Output the (X, Y) coordinate of the center of the cell containing the given text.  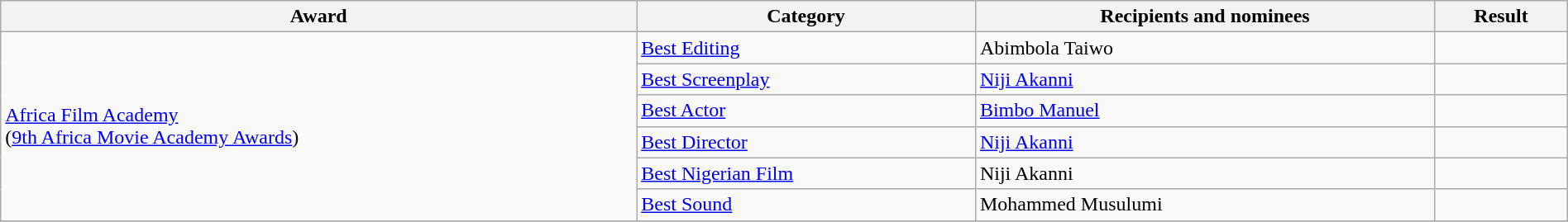
Mohammed Musulumi (1204, 205)
Abimbola Taiwo (1204, 48)
Best Director (806, 142)
Best Editing (806, 48)
Best Screenplay (806, 79)
Africa Film Academy (9th Africa Movie Academy Awards) (319, 126)
Best Nigerian Film (806, 173)
Best Actor (806, 111)
Category (806, 17)
Bimbo Manuel (1204, 111)
Result (1502, 17)
Recipients and nominees (1204, 17)
Award (319, 17)
Best Sound (806, 205)
